Capture the cell that displays the provided text and extract its (X, Y) central coordinate. 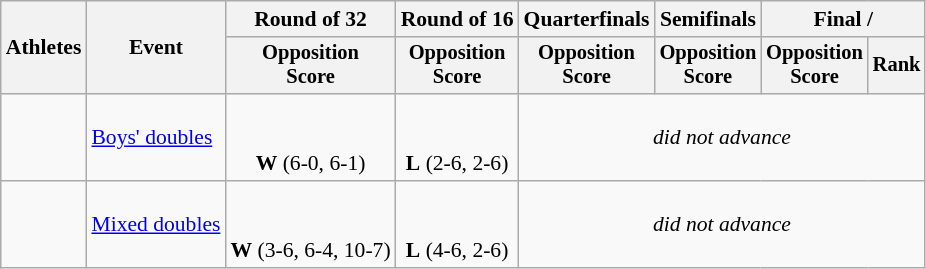
Round of 16 (458, 19)
Round of 32 (310, 19)
Event (156, 48)
L (4-6, 2-6) (458, 224)
W (6-0, 6-1) (310, 138)
W (3-6, 6-4, 10-7) (310, 224)
Athletes (44, 48)
Quarterfinals (587, 19)
Semifinals (708, 19)
L (2-6, 2-6) (458, 138)
Final / (843, 19)
Mixed doubles (156, 224)
Rank (897, 66)
Boys' doubles (156, 138)
